Provide the [X, Y] coordinate of the cell's center where the given text is located.  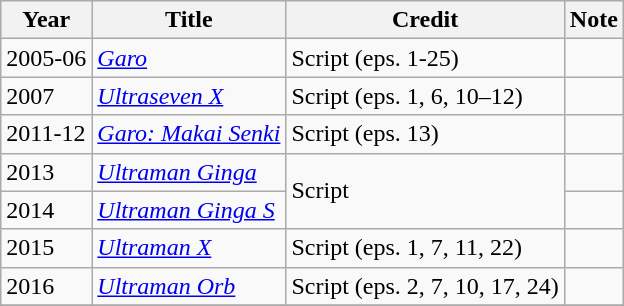
Ultraman Ginga S [189, 210]
2005-06 [46, 58]
Script (eps. 1-25) [425, 58]
Title [189, 20]
2015 [46, 248]
Ultraman Ginga [189, 172]
2007 [46, 96]
Script (eps. 13) [425, 134]
Note [594, 20]
Ultraman X [189, 248]
Garo [189, 58]
2016 [46, 286]
Script (eps. 1, 7, 11, 22) [425, 248]
Script (eps. 2, 7, 10, 17, 24) [425, 286]
Script (eps. 1, 6, 10–12) [425, 96]
Script [425, 191]
2013 [46, 172]
2011-12 [46, 134]
Year [46, 20]
Ultraseven X [189, 96]
2014 [46, 210]
Credit [425, 20]
Garo: Makai Senki [189, 134]
Ultraman Orb [189, 286]
